Determine the [X, Y] coordinate at the center of the cell enclosing the given text.  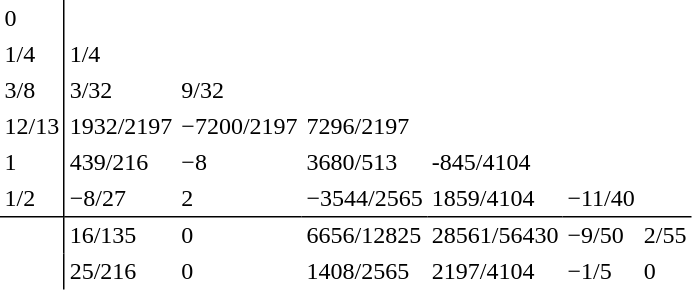
−1/5 [601, 272]
−8 [240, 162]
1/2 [32, 199]
28561/56430 [495, 236]
2/55 [665, 236]
1408/2565 [364, 272]
7296/2197 [364, 126]
3/8 [32, 90]
2 [240, 199]
1932/2197 [121, 126]
12/13 [32, 126]
439/216 [121, 162]
−9/50 [601, 236]
9/32 [240, 90]
1859/4104 [495, 199]
−8/27 [121, 199]
3680/513 [364, 162]
−3544/2565 [364, 199]
25/216 [121, 272]
−7200/2197 [240, 126]
-845/4104 [495, 162]
−11/40 [601, 199]
16/135 [121, 236]
1 [32, 162]
2197/4104 [495, 272]
3/32 [121, 90]
6656/12825 [364, 236]
